Identify which cell holds the provided text, then report its (x, y) central coordinate. 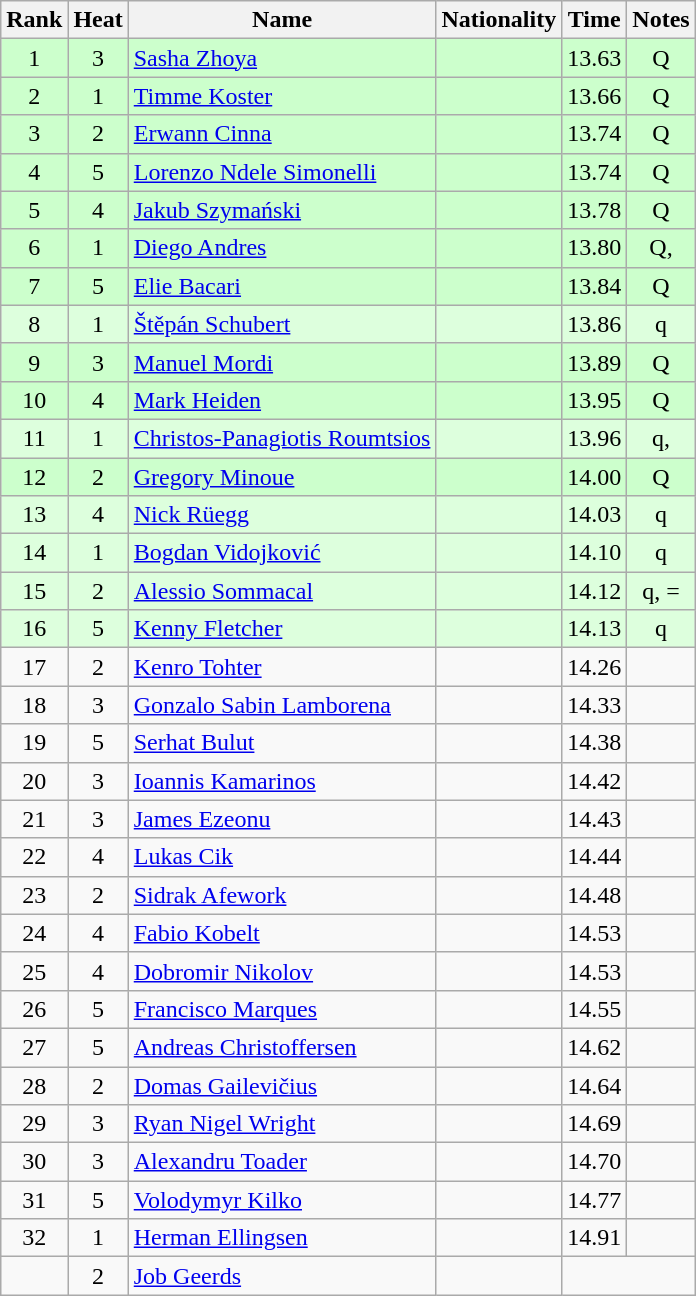
Alessio Sommacal (282, 591)
13.95 (594, 400)
14.69 (594, 1124)
12 (34, 477)
Jakub Szymański (282, 210)
14.55 (594, 1009)
26 (34, 1009)
30 (34, 1162)
14.33 (594, 705)
Q, (661, 248)
13.86 (594, 324)
Štěpán Schubert (282, 324)
Diego Andres (282, 248)
Lukas Cik (282, 857)
Andreas Christoffersen (282, 1047)
14.62 (594, 1047)
18 (34, 705)
Gonzalo Sabin Lamborena (282, 705)
14.10 (594, 553)
Volodymyr Kilko (282, 1200)
14.12 (594, 591)
20 (34, 781)
14.13 (594, 629)
Ryan Nigel Wright (282, 1124)
q, (661, 438)
16 (34, 629)
29 (34, 1124)
31 (34, 1200)
Kenny Fletcher (282, 629)
Francisco Marques (282, 1009)
Job Geerds (282, 1276)
Heat (98, 20)
13.66 (594, 96)
14.42 (594, 781)
14.43 (594, 819)
Domas Gailevičius (282, 1085)
13 (34, 515)
Manuel Mordi (282, 362)
15 (34, 591)
14.48 (594, 895)
23 (34, 895)
Sasha Zhoya (282, 58)
32 (34, 1238)
Serhat Bulut (282, 743)
Alexandru Toader (282, 1162)
21 (34, 819)
Time (594, 20)
8 (34, 324)
14.91 (594, 1238)
14.64 (594, 1085)
19 (34, 743)
17 (34, 667)
14.77 (594, 1200)
Nick Rüegg (282, 515)
Rank (34, 20)
14.44 (594, 857)
14.38 (594, 743)
9 (34, 362)
13.89 (594, 362)
27 (34, 1047)
Bogdan Vidojković (282, 553)
q, = (661, 591)
13.84 (594, 286)
Mark Heiden (282, 400)
28 (34, 1085)
13.96 (594, 438)
Timme Koster (282, 96)
11 (34, 438)
7 (34, 286)
Notes (661, 20)
14.70 (594, 1162)
Name (282, 20)
Dobromir Nikolov (282, 971)
Herman Ellingsen (282, 1238)
Christos-Panagiotis Roumtsios (282, 438)
24 (34, 933)
Lorenzo Ndele Simonelli (282, 172)
14 (34, 553)
14.03 (594, 515)
14.26 (594, 667)
25 (34, 971)
22 (34, 857)
14.00 (594, 477)
Sidrak Afework (282, 895)
6 (34, 248)
10 (34, 400)
Nationality (499, 20)
Fabio Kobelt (282, 933)
13.78 (594, 210)
Elie Bacari (282, 286)
Gregory Minoue (282, 477)
Kenro Tohter (282, 667)
Erwann Cinna (282, 134)
13.80 (594, 248)
13.63 (594, 58)
Ioannis Kamarinos (282, 781)
James Ezeonu (282, 819)
